Determine the [X, Y] coordinate at the center of the cell enclosing the given text.  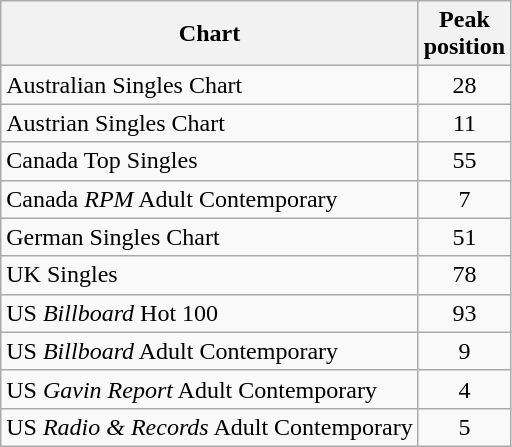
93 [464, 313]
55 [464, 161]
Canada RPM Adult Contemporary [210, 199]
9 [464, 351]
Canada Top Singles [210, 161]
Austrian Singles Chart [210, 123]
US Billboard Adult Contemporary [210, 351]
US Radio & Records Adult Contemporary [210, 427]
UK Singles [210, 275]
Chart [210, 34]
Australian Singles Chart [210, 85]
78 [464, 275]
28 [464, 85]
11 [464, 123]
4 [464, 389]
German Singles Chart [210, 237]
51 [464, 237]
US Billboard Hot 100 [210, 313]
7 [464, 199]
Peakposition [464, 34]
US Gavin Report Adult Contemporary [210, 389]
5 [464, 427]
